Identify which cell holds the provided text, then report its [X, Y] central coordinate. 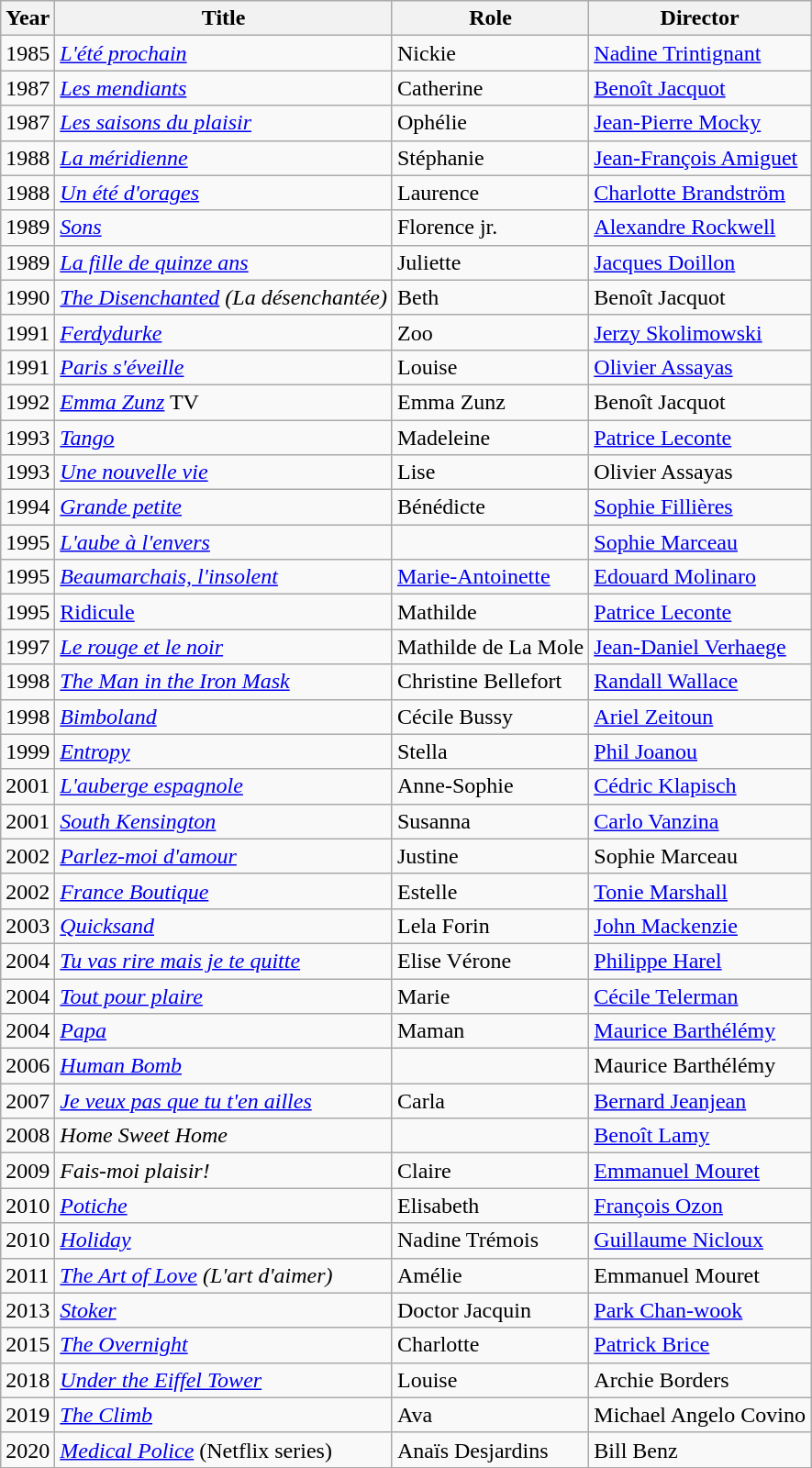
Potiche [224, 1206]
Parlez-moi d'amour [224, 856]
Charlotte Brandström [700, 193]
1990 [28, 297]
François Ozon [700, 1206]
Mathilde [490, 612]
Laurence [490, 193]
Role [490, 18]
Beaumarchais, l'insolent [224, 577]
Susanna [490, 821]
Un été d'orages [224, 193]
Randall Wallace [700, 682]
Maman [490, 1031]
Tu vas rire mais je te quitte [224, 961]
Marie [490, 995]
Emma Zunz [490, 402]
Doctor Jacquin [490, 1310]
Anne-Sophie [490, 786]
John Mackenzie [700, 926]
Fais-moi plaisir! [224, 1171]
Florence jr. [490, 228]
2015 [28, 1345]
2006 [28, 1066]
La fille de quinze ans [224, 262]
1994 [28, 507]
Edouard Molinaro [700, 577]
Carla [490, 1101]
Estelle [490, 891]
Le rouge et le noir [224, 647]
Quicksand [224, 926]
Park Chan-wook [700, 1310]
Home Sweet Home [224, 1136]
1992 [28, 402]
Grande petite [224, 507]
Ava [490, 1415]
Ridicule [224, 612]
Ophélie [490, 123]
Paris s'éveille [224, 367]
2018 [28, 1380]
South Kensington [224, 821]
Tout pour plaire [224, 995]
Guillaume Nicloux [700, 1240]
Stéphanie [490, 158]
1999 [28, 751]
2003 [28, 926]
France Boutique [224, 891]
Archie Borders [700, 1380]
Beth [490, 297]
Catherine [490, 88]
The Climb [224, 1415]
Anaïs Desjardins [490, 1450]
Les saisons du plaisir [224, 123]
Bernard Jeanjean [700, 1101]
Jean-Pierre Mocky [700, 123]
Lela Forin [490, 926]
Ariel Zeitoun [700, 717]
1985 [28, 53]
2019 [28, 1415]
Mathilde de La Mole [490, 647]
La méridienne [224, 158]
Zoo [490, 332]
Alexandre Rockwell [700, 228]
Stoker [224, 1310]
Les mendiants [224, 88]
The Overnight [224, 1345]
Sons [224, 228]
Entropy [224, 751]
Claire [490, 1171]
Bimboland [224, 717]
The Disenchanted (La désenchantée) [224, 297]
Year [28, 18]
Stella [490, 751]
Philippe Harel [700, 961]
Je veux pas que tu t'en ailles [224, 1101]
Juliette [490, 262]
Under the Eiffel Tower [224, 1380]
Director [700, 18]
Benoît Lamy [700, 1136]
Jacques Doillon [700, 262]
Jean-Daniel Verhaege [700, 647]
Madeleine [490, 438]
Justine [490, 856]
Elisabeth [490, 1206]
Nadine Trintignant [700, 53]
Une nouvelle vie [224, 473]
Carlo Vanzina [700, 821]
Cécile Bussy [490, 717]
Elise Vérone [490, 961]
Nickie [490, 53]
Ferdydurke [224, 332]
Papa [224, 1031]
2008 [28, 1136]
Emma Zunz TV [224, 402]
Lise [490, 473]
Cédric Klapisch [700, 786]
L'aube à l'envers [224, 542]
Bill Benz [700, 1450]
2020 [28, 1450]
Sophie Fillières [700, 507]
The Man in the Iron Mask [224, 682]
Human Bomb [224, 1066]
Title [224, 18]
Marie-Antoinette [490, 577]
Medical Police (Netflix series) [224, 1450]
The Art of Love (L'art d'aimer) [224, 1275]
2009 [28, 1171]
Charlotte [490, 1345]
2007 [28, 1101]
L'auberge espagnole [224, 786]
Amélie [490, 1275]
1997 [28, 647]
Nadine Trémois [490, 1240]
Michael Angelo Covino [700, 1415]
Cécile Telerman [700, 995]
2013 [28, 1310]
2011 [28, 1275]
Phil Joanou [700, 751]
Tango [224, 438]
Bénédicte [490, 507]
Jerzy Skolimowski [700, 332]
L'été prochain [224, 53]
Patrick Brice [700, 1345]
Christine Bellefort [490, 682]
Jean-François Amiguet [700, 158]
Tonie Marshall [700, 891]
Holiday [224, 1240]
